From the cell containing the given text, extract its center point as [x, y] coordinate. 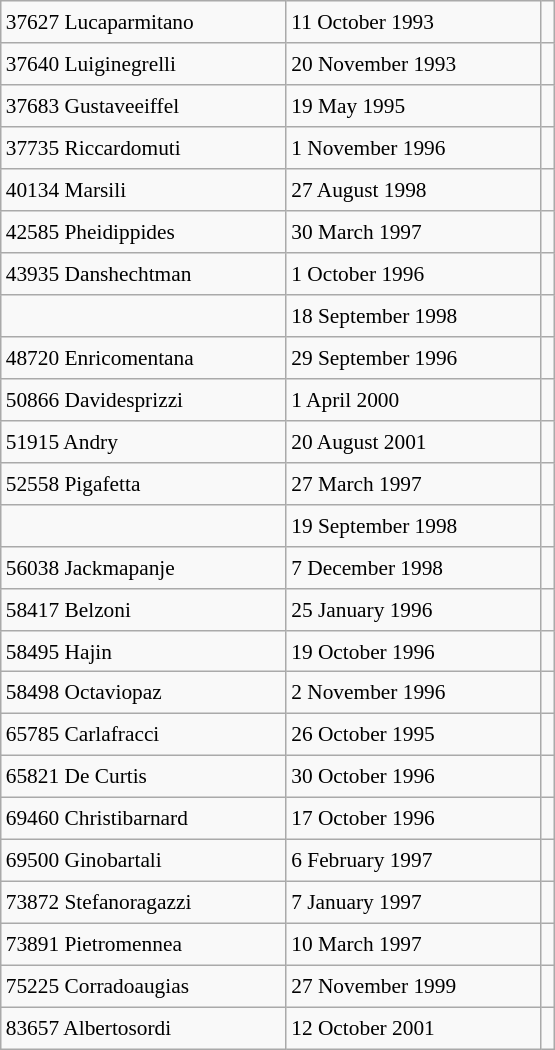
27 November 1999 [413, 986]
30 March 1997 [413, 232]
26 October 1995 [413, 735]
52558 Pigafetta [144, 483]
43935 Danshechtman [144, 274]
65821 De Curtis [144, 777]
27 March 1997 [413, 483]
56038 Jackmapanje [144, 567]
58495 Hajin [144, 651]
58417 Belzoni [144, 609]
69460 Christibarnard [144, 819]
29 September 1996 [413, 358]
1 November 1996 [413, 148]
50866 Davidesprizzi [144, 399]
1 October 1996 [413, 274]
12 October 2001 [413, 1028]
37683 Gustaveeiffel [144, 106]
69500 Ginobartali [144, 861]
17 October 1996 [413, 819]
19 October 1996 [413, 651]
2 November 1996 [413, 693]
27 August 1998 [413, 190]
37735 Riccardomuti [144, 148]
73891 Pietromennea [144, 945]
37640 Luiginegrelli [144, 64]
19 September 1998 [413, 525]
75225 Corradoaugias [144, 986]
42585 Pheidippides [144, 232]
6 February 1997 [413, 861]
30 October 1996 [413, 777]
73872 Stefanoragazzi [144, 903]
48720 Enricomentana [144, 358]
65785 Carlafracci [144, 735]
11 October 1993 [413, 22]
7 December 1998 [413, 567]
7 January 1997 [413, 903]
51915 Andry [144, 441]
37627 Lucaparmitano [144, 22]
20 November 1993 [413, 64]
58498 Octaviopaz [144, 693]
20 August 2001 [413, 441]
1 April 2000 [413, 399]
25 January 1996 [413, 609]
83657 Albertosordi [144, 1028]
40134 Marsili [144, 190]
10 March 1997 [413, 945]
18 September 1998 [413, 316]
19 May 1995 [413, 106]
